Provide the [x, y] coordinate of the cell's center where the given text is located.  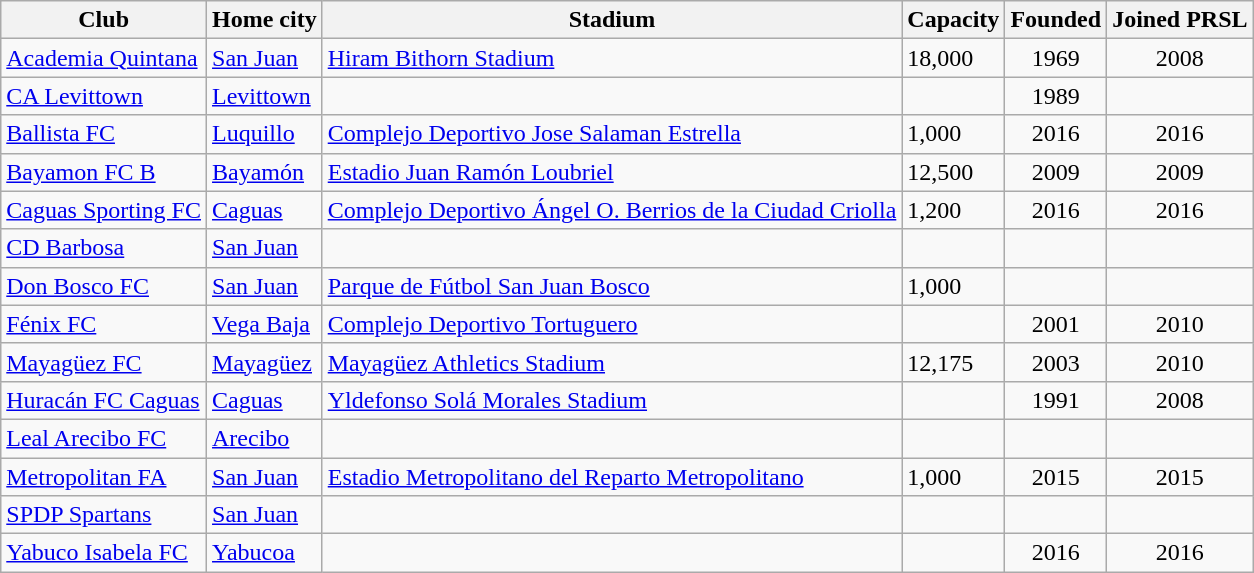
Ballista FC [104, 134]
Don Bosco FC [104, 286]
Academia Quintana [104, 58]
Yabucoa [265, 553]
CA Levittown [104, 96]
CD Barbosa [104, 248]
Bayamon FC B [104, 172]
2003 [1056, 362]
2001 [1056, 324]
SPDP Spartans [104, 515]
Complejo Deportivo Jose Salaman Estrella [612, 134]
Mayagüez [265, 362]
18,000 [954, 58]
Parque de Fútbol San Juan Bosco [612, 286]
Estadio Metropolitano del Reparto Metropolitano [612, 477]
Yabuco Isabela FC [104, 553]
Estadio Juan Ramón Loubriel [612, 172]
Complejo Deportivo Ángel O. Berrios de la Ciudad Criolla [612, 210]
12,500 [954, 172]
Metropolitan FA [104, 477]
Capacity [954, 20]
Luquillo [265, 134]
Stadium [612, 20]
1989 [1056, 96]
12,175 [954, 362]
Joined PRSL [1180, 20]
Vega Baja [265, 324]
Mayagüez FC [104, 362]
Arecibo [265, 438]
1991 [1056, 400]
Caguas Sporting FC [104, 210]
Fénix FC [104, 324]
Mayagüez Athletics Stadium [612, 362]
Club [104, 20]
1,200 [954, 210]
1969 [1056, 58]
Yldefonso Solá Morales Stadium [612, 400]
Bayamón [265, 172]
Complejo Deportivo Tortuguero [612, 324]
Founded [1056, 20]
Hiram Bithorn Stadium [612, 58]
Levittown [265, 96]
Leal Arecibo FC [104, 438]
Huracán FC Caguas [104, 400]
Home city [265, 20]
